Identify which cell holds the provided text, then report its (X, Y) central coordinate. 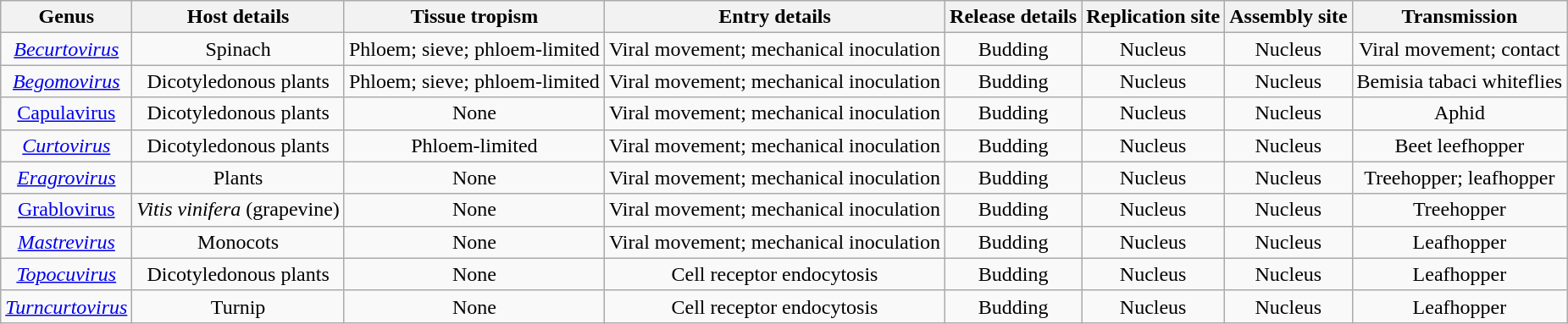
Treehopper (1460, 210)
Mastrevirus (66, 242)
Becurtovirus (66, 49)
Beet leefhopper (1460, 146)
Curtovirus (66, 146)
Entry details (774, 17)
Assembly site (1288, 17)
Capulavirus (66, 113)
Host details (239, 17)
Spinach (239, 49)
Tissue tropism (474, 17)
Topocuvirus (66, 274)
Eragrovirus (66, 178)
Monocots (239, 242)
Transmission (1460, 17)
Bemisia tabaci whiteflies (1460, 81)
Treehopper; leafhopper (1460, 178)
Aphid (1460, 113)
Phloem-limited (474, 146)
Begomovirus (66, 81)
Plants (239, 178)
Grablovirus (66, 210)
Turnip (239, 306)
Vitis vinifera (grapevine) (239, 210)
Turncurtovirus (66, 306)
Release details (1013, 17)
Replication site (1154, 17)
Viral movement; contact (1460, 49)
Genus (66, 17)
